Find where the given text appears and provide that cell's center as [x, y] coordinate. 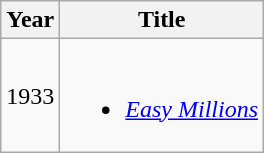
1933 [30, 96]
Easy Millions [162, 96]
Title [162, 20]
Year [30, 20]
